Capture the cell that displays the provided text and extract its [X, Y] central coordinate. 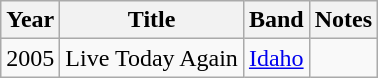
Notes [343, 20]
2005 [30, 58]
Title [152, 20]
Year [30, 20]
Idaho [276, 58]
Band [276, 20]
Live Today Again [152, 58]
